Return the (x, y) coordinate for the center point of the cell that contains the specified text.  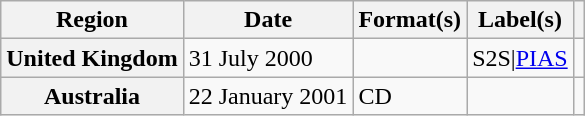
Label(s) (520, 20)
CD (410, 96)
Format(s) (410, 20)
31 July 2000 (268, 58)
S2S|PIAS (520, 58)
Australia (92, 96)
Date (268, 20)
United Kingdom (92, 58)
Region (92, 20)
22 January 2001 (268, 96)
